Determine the [x, y] coordinate at the center of the cell enclosing the given text.  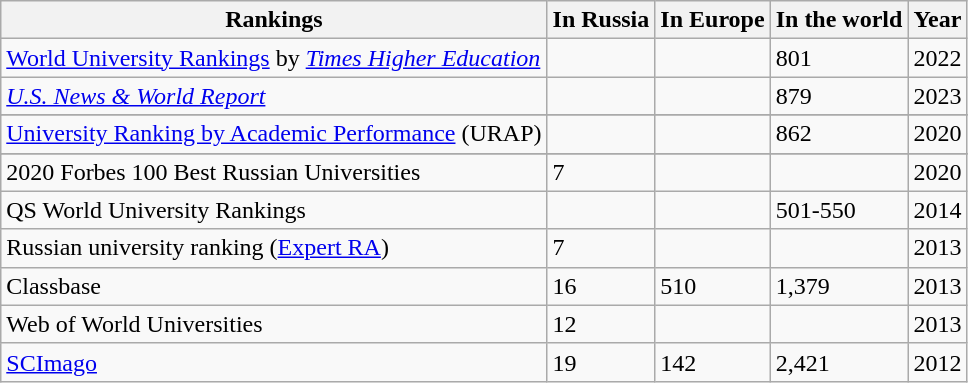
Classbase [274, 286]
801 [839, 58]
U.S. News & World Report [274, 96]
2023 [938, 96]
2022 [938, 58]
Rankings [274, 20]
2014 [938, 210]
501-550 [839, 210]
16 [601, 286]
Russian university ranking (Expert RA) [274, 248]
879 [839, 96]
510 [712, 286]
862 [839, 134]
Year [938, 20]
SCImago [274, 362]
QS World University Rankings [274, 210]
2,421 [839, 362]
1,379 [839, 286]
World University Rankings by Times Higher Education [274, 58]
University Ranking by Academic Performance (URAP) [274, 134]
In Russia [601, 20]
2012 [938, 362]
19 [601, 362]
2020 Forbes 100 Best Russian Universities [274, 172]
In Europe [712, 20]
In the world [839, 20]
Web of World Universities [274, 324]
142 [712, 362]
12 [601, 324]
